Return the (X, Y) coordinate for the center point of the cell that contains the specified text.  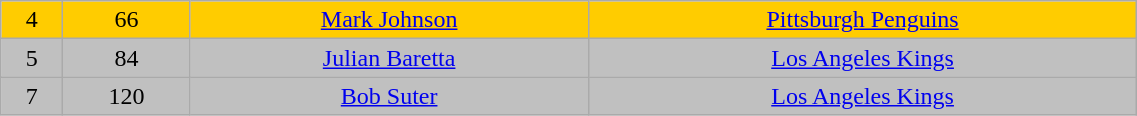
Mark Johnson (389, 20)
84 (126, 58)
Bob Suter (389, 96)
120 (126, 96)
7 (32, 96)
66 (126, 20)
Julian Baretta (389, 58)
5 (32, 58)
Pittsburgh Penguins (862, 20)
4 (32, 20)
